For the text-containing cell, return its midpoint in [X, Y] coordinate format. 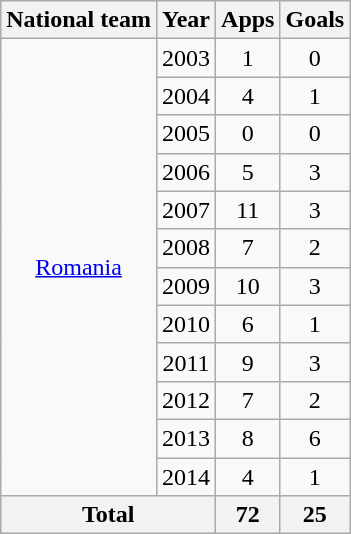
2011 [186, 362]
2012 [186, 400]
Romania [79, 268]
5 [248, 172]
2004 [186, 96]
72 [248, 515]
10 [248, 286]
11 [248, 210]
National team [79, 20]
2005 [186, 134]
9 [248, 362]
2006 [186, 172]
2003 [186, 58]
2009 [186, 286]
2010 [186, 324]
2013 [186, 438]
25 [315, 515]
8 [248, 438]
2007 [186, 210]
Goals [315, 20]
Total [108, 515]
Apps [248, 20]
Year [186, 20]
2014 [186, 477]
2008 [186, 248]
